Identify which cell holds the provided text, then report its [x, y] central coordinate. 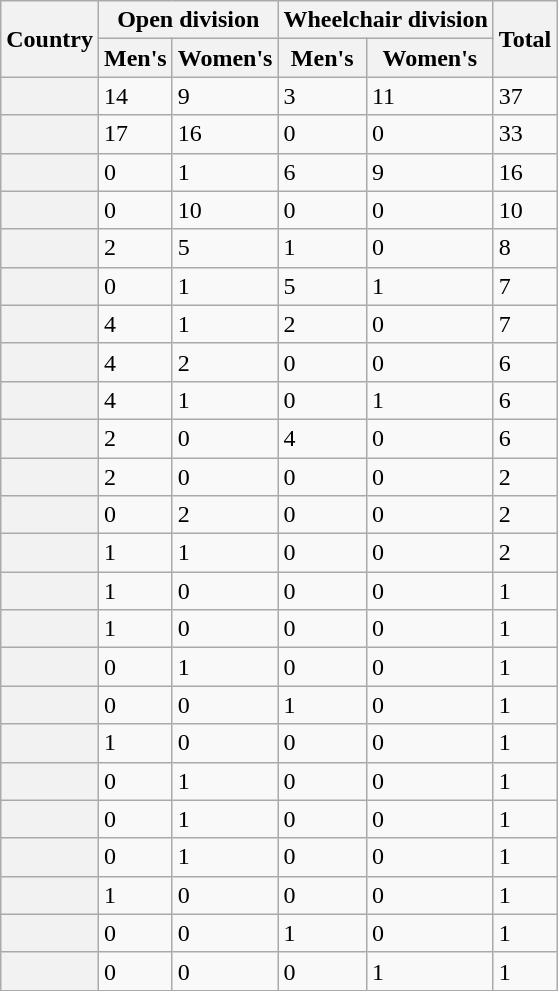
17 [135, 134]
Wheelchair division [386, 20]
Total [525, 39]
33 [525, 134]
Open division [188, 20]
8 [525, 248]
14 [135, 96]
11 [430, 96]
Country [50, 39]
3 [322, 96]
37 [525, 96]
